Return the (X, Y) coordinate for the center point of the cell that contains the specified text.  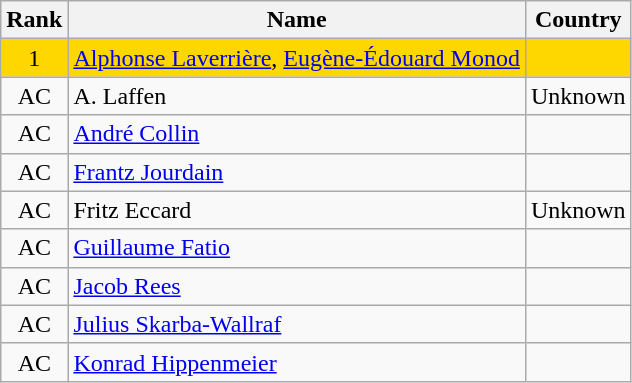
Frantz Jourdain (297, 172)
Julius Skarba-Wallraf (297, 324)
Jacob Rees (297, 286)
Fritz Eccard (297, 210)
Guillaume Fatio (297, 248)
1 (34, 58)
Country (578, 20)
A. Laffen (297, 96)
Alphonse Laverrière, Eugène-Édouard Monod (297, 58)
Rank (34, 20)
André Collin (297, 134)
Name (297, 20)
Konrad Hippenmeier (297, 362)
